Return the [X, Y] coordinate for the center point of the cell that contains the specified text.  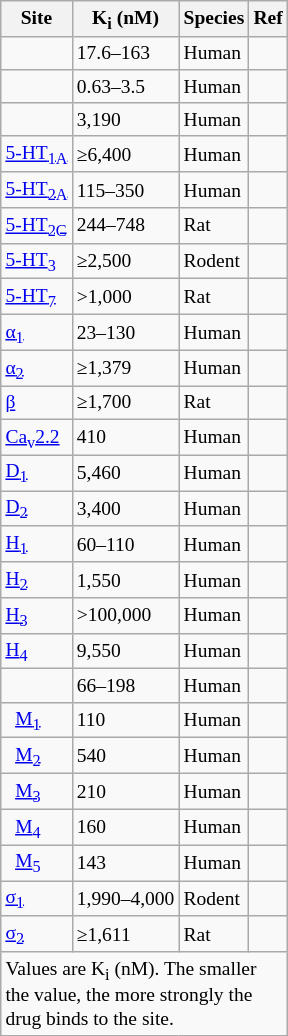
H3 [36, 616]
H1 [36, 544]
σ2 [36, 934]
210 [126, 792]
5-HT2C [36, 226]
160 [126, 827]
143 [126, 863]
M5 [36, 863]
3,190 [126, 120]
9,550 [126, 651]
5-HT2A [36, 190]
M4 [36, 827]
Site [36, 19]
>1,000 [126, 297]
Cav2.2 [36, 437]
115–350 [126, 190]
410 [126, 437]
H4 [36, 651]
5-HT7 [36, 297]
Values are Ki (nM). The smaller the value, the more strongly the drug binds to the site. [144, 994]
M2 [36, 756]
110 [126, 720]
17.6–163 [126, 52]
Ki (nM) [126, 19]
α1 [36, 333]
60–110 [126, 544]
D2 [36, 509]
>100,000 [126, 616]
540 [126, 756]
≥1,700 [126, 402]
M1 [36, 720]
≥6,400 [126, 154]
5-HT3 [36, 261]
≥1,379 [126, 368]
M3 [36, 792]
5-HT1A [36, 154]
66–198 [126, 686]
1,550 [126, 580]
D1 [36, 473]
Ref [268, 19]
≥2,500 [126, 261]
5,460 [126, 473]
3,400 [126, 509]
23–130 [126, 333]
244–748 [126, 226]
0.63–3.5 [126, 86]
1,990–4,000 [126, 899]
α2 [36, 368]
H2 [36, 580]
Species [214, 19]
≥1,611 [126, 934]
σ1 [36, 899]
β [36, 402]
